Provide the (X, Y) coordinate of the cell's center where the given text is located.  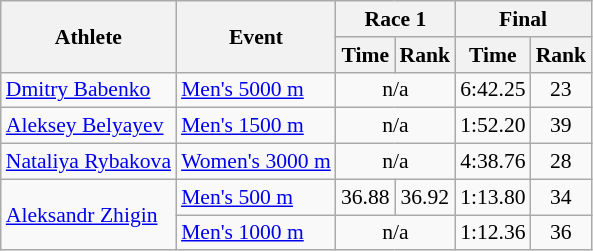
Athlete (88, 36)
23 (562, 90)
Men's 1000 m (256, 233)
6:42.25 (492, 90)
Men's 500 m (256, 197)
4:38.76 (492, 162)
Women's 3000 m (256, 162)
Race 1 (396, 19)
1:52.20 (492, 126)
28 (562, 162)
Final (523, 19)
36.92 (426, 197)
Aleksey Belyayev (88, 126)
34 (562, 197)
36.88 (366, 197)
1:12.36 (492, 233)
Men's 5000 m (256, 90)
Men's 1500 m (256, 126)
36 (562, 233)
Dmitry Babenko (88, 90)
Event (256, 36)
1:13.80 (492, 197)
Nataliya Rybakova (88, 162)
Aleksandr Zhigin (88, 214)
39 (562, 126)
